Find where the given text appears and provide that cell's center as (X, Y) coordinate. 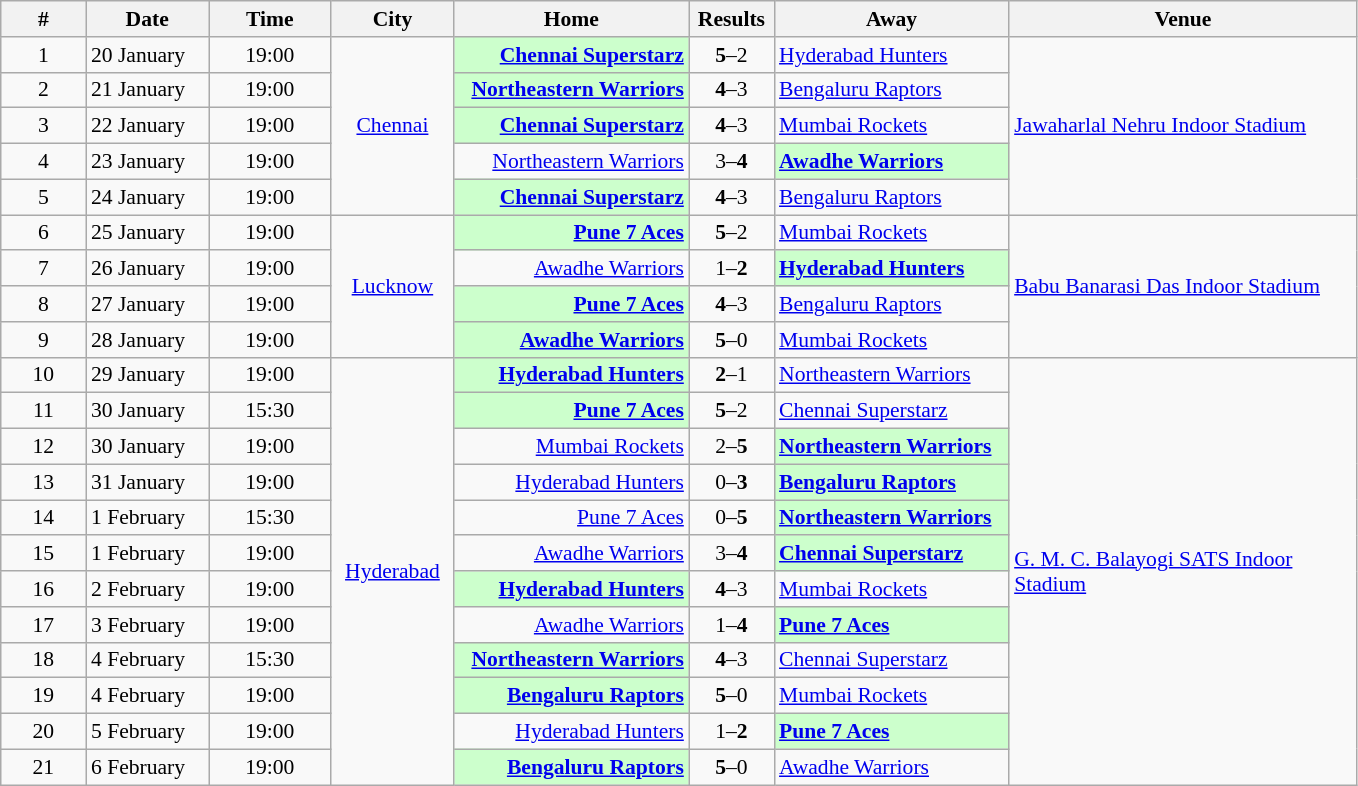
City (392, 19)
3 (44, 126)
19 (44, 696)
Venue (1183, 19)
13 (44, 482)
29 January (148, 375)
17 (44, 625)
1–4 (732, 625)
26 January (148, 269)
# (44, 19)
Hyderabad (392, 571)
24 January (148, 197)
12 (44, 447)
6 (44, 233)
Lucknow (392, 286)
Home (572, 19)
0–5 (732, 518)
9 (44, 340)
1 (44, 55)
21 January (148, 90)
20 (44, 732)
14 (44, 518)
25 January (148, 233)
5 (44, 197)
27 January (148, 304)
Chennai (392, 126)
2 February (148, 589)
Away (892, 19)
Jawaharlal Nehru Indoor Stadium (1183, 126)
18 (44, 660)
3 February (148, 625)
16 (44, 589)
28 January (148, 340)
Babu Banarasi Das Indoor Stadium (1183, 286)
Results (732, 19)
Date (148, 19)
6 February (148, 767)
31 January (148, 482)
0–3 (732, 482)
4 (44, 162)
2–5 (732, 447)
2–1 (732, 375)
7 (44, 269)
11 (44, 411)
20 January (148, 55)
Time (270, 19)
G. M. C. Balayogi SATS Indoor Stadium (1183, 571)
21 (44, 767)
2 (44, 90)
10 (44, 375)
22 January (148, 126)
23 January (148, 162)
15 (44, 554)
5 February (148, 732)
8 (44, 304)
